Extract the (x, y) coordinate from the center of the cell holding the provided text.  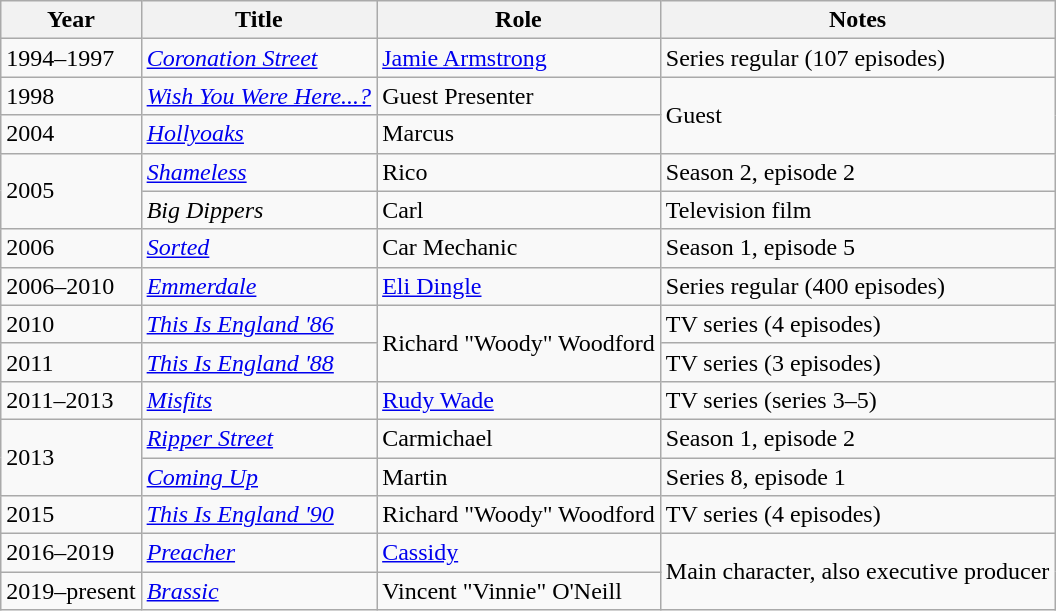
Sorted (259, 248)
1994–1997 (71, 58)
Eli Dingle (519, 286)
2005 (71, 191)
2004 (71, 134)
Vincent "Vinnie" O'Neill (519, 591)
Coming Up (259, 477)
Series regular (400 episodes) (858, 286)
Shameless (259, 172)
This Is England '88 (259, 362)
2016–2019 (71, 553)
Season 2, episode 2 (858, 172)
TV series (series 3–5) (858, 400)
1998 (71, 96)
Brassic (259, 591)
2010 (71, 324)
Guest (858, 115)
2006 (71, 248)
Big Dippers (259, 210)
Season 1, episode 5 (858, 248)
Rico (519, 172)
2019–present (71, 591)
Rudy Wade (519, 400)
This Is England '90 (259, 515)
Role (519, 20)
2013 (71, 457)
Year (71, 20)
Martin (519, 477)
2006–2010 (71, 286)
Guest Presenter (519, 96)
Hollyoaks (259, 134)
Car Mechanic (519, 248)
Title (259, 20)
Television film (858, 210)
Notes (858, 20)
Emmerdale (259, 286)
Ripper Street (259, 438)
Preacher (259, 553)
Carmichael (519, 438)
Series 8, episode 1 (858, 477)
2015 (71, 515)
2011–2013 (71, 400)
This Is England '86 (259, 324)
TV series (3 episodes) (858, 362)
Coronation Street (259, 58)
Marcus (519, 134)
Misfits (259, 400)
Wish You Were Here...? (259, 96)
Series regular (107 episodes) (858, 58)
Jamie Armstrong (519, 58)
Season 1, episode 2 (858, 438)
2011 (71, 362)
Main character, also executive producer (858, 572)
Carl (519, 210)
Cassidy (519, 553)
